Determine the [x, y] coordinate at the center of the cell enclosing the given text.  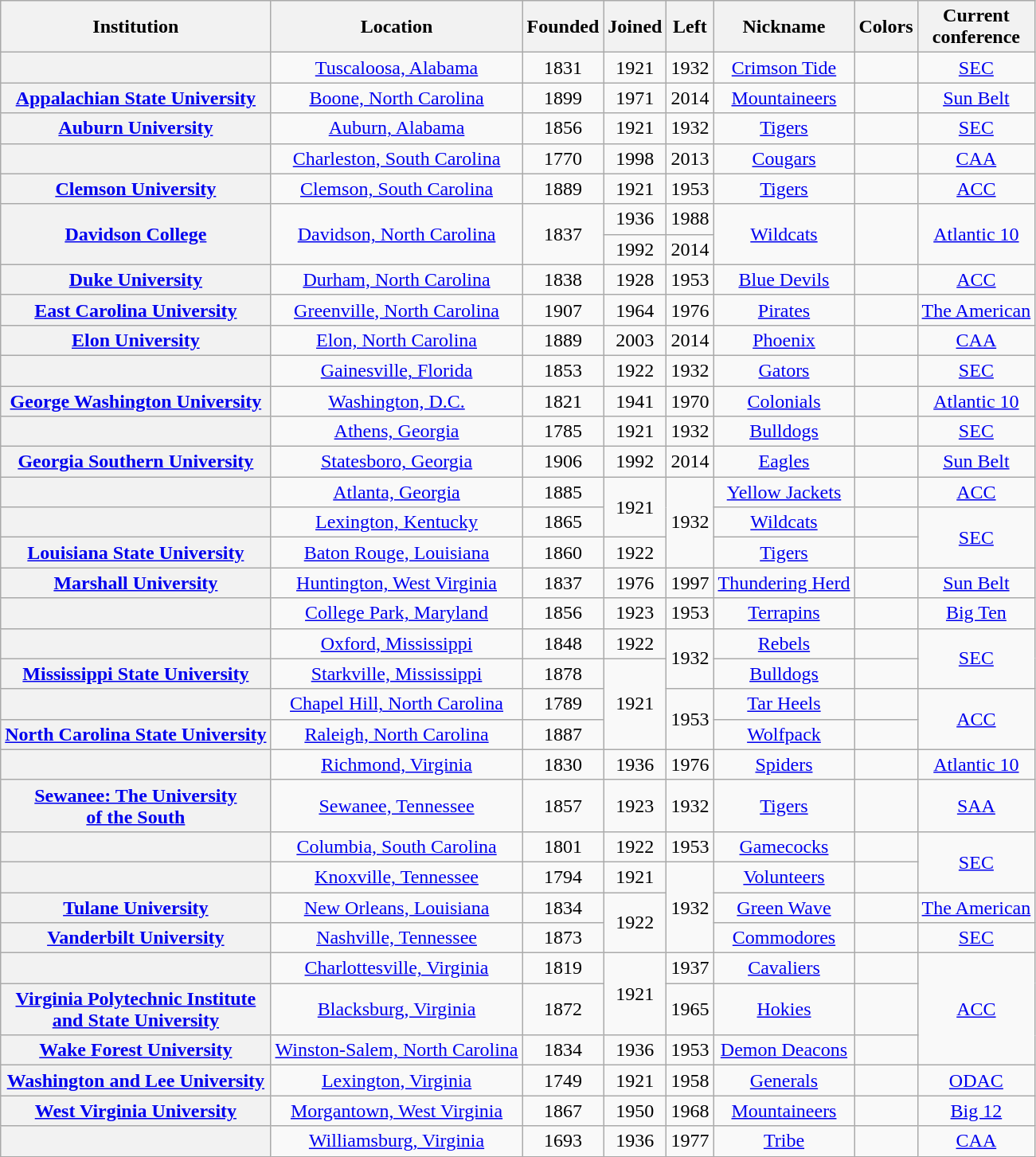
Winston-Salem, North Carolina [397, 1050]
Left [690, 27]
Appalachian State University [135, 98]
1968 [690, 1111]
1906 [563, 462]
Lexington, Kentucky [397, 522]
1867 [563, 1111]
Tar Heels [784, 704]
SAA [976, 806]
1831 [563, 68]
North Carolina State University [135, 734]
1873 [563, 938]
1998 [635, 158]
1971 [635, 98]
1830 [563, 764]
Pirates [784, 310]
Charleston, South Carolina [397, 158]
New Orleans, Louisiana [397, 907]
Greenville, North Carolina [397, 310]
2013 [690, 158]
Cavaliers [784, 968]
Oxford, Mississippi [397, 643]
Institution [135, 27]
1885 [563, 492]
Terrapins [784, 613]
Charlottesville, Virginia [397, 968]
Big Ten [976, 613]
Tribe [784, 1141]
Commodores [784, 938]
Spiders [784, 764]
Durham, North Carolina [397, 279]
Blue Devils [784, 279]
1965 [690, 1010]
Mississippi State University [135, 674]
Davidson, North Carolina [397, 234]
1950 [635, 1111]
Sewanee, Tennessee [397, 806]
1964 [635, 310]
West Virginia University [135, 1111]
Location [397, 27]
Davidson College [135, 234]
Clemson University [135, 189]
1865 [563, 522]
Demon Deacons [784, 1050]
Volunteers [784, 877]
Louisiana State University [135, 553]
Raleigh, North Carolina [397, 734]
Statesboro, Georgia [397, 462]
1749 [563, 1081]
Colonials [784, 401]
1860 [563, 553]
Big 12 [976, 1111]
1907 [563, 310]
Starkville, Mississippi [397, 674]
Thundering Herd [784, 583]
Currentconference [976, 27]
Knoxville, Tennessee [397, 877]
Huntington, West Virginia [397, 583]
1899 [563, 98]
Virginia Polytechnic Instituteand State University [135, 1010]
1794 [563, 877]
1928 [635, 279]
Marshall University [135, 583]
Elon, North Carolina [397, 340]
Nashville, Tennessee [397, 938]
Wolfpack [784, 734]
Vanderbilt University [135, 938]
Auburn University [135, 128]
Founded [563, 27]
Athens, Georgia [397, 432]
Lexington, Virginia [397, 1081]
Elon University [135, 340]
Baton Rouge, Louisiana [397, 553]
1977 [690, 1141]
Cougars [784, 158]
Tuscaloosa, Alabama [397, 68]
1838 [563, 279]
1785 [563, 432]
Crimson Tide [784, 68]
Auburn, Alabama [397, 128]
Williamsburg, Virginia [397, 1141]
1872 [563, 1010]
ODAC [976, 1081]
1801 [563, 846]
Phoenix [784, 340]
Rebels [784, 643]
1693 [563, 1141]
Blacksburg, Virginia [397, 1010]
Duke University [135, 279]
Tulane University [135, 907]
Washington and Lee University [135, 1081]
Eagles [784, 462]
1857 [563, 806]
1988 [690, 219]
Wake Forest University [135, 1050]
Joined [635, 27]
1819 [563, 968]
1878 [563, 674]
Green Wave [784, 907]
Gamecocks [784, 846]
Georgia Southern University [135, 462]
Nickname [784, 27]
Morgantown, West Virginia [397, 1111]
1997 [690, 583]
College Park, Maryland [397, 613]
1887 [563, 734]
1848 [563, 643]
East Carolina University [135, 310]
Clemson, South Carolina [397, 189]
Atlanta, Georgia [397, 492]
1789 [563, 704]
1770 [563, 158]
1941 [635, 401]
1958 [690, 1081]
Richmond, Virginia [397, 764]
Gainesville, Florida [397, 370]
Boone, North Carolina [397, 98]
1853 [563, 370]
2003 [635, 340]
Yellow Jackets [784, 492]
Colors [885, 27]
1821 [563, 401]
Chapel Hill, North Carolina [397, 704]
Sewanee: The Universityof the South [135, 806]
1970 [690, 401]
Hokies [784, 1010]
Columbia, South Carolina [397, 846]
Generals [784, 1081]
George Washington University [135, 401]
Washington, D.C. [397, 401]
1937 [690, 968]
Gators [784, 370]
